For the text-containing cell, return its midpoint in (x, y) coordinate format. 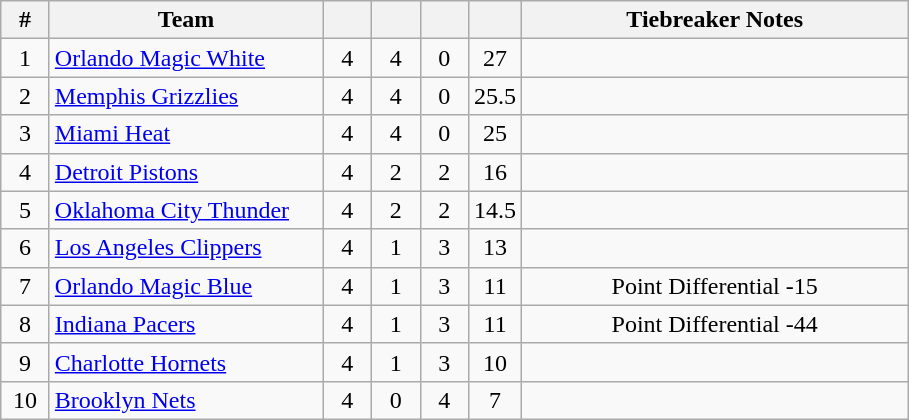
Charlotte Hornets (186, 362)
Detroit Pistons (186, 172)
13 (496, 248)
Miami Heat (186, 134)
9 (26, 362)
Tiebreaker Notes (715, 20)
Orlando Magic Blue (186, 286)
# (26, 20)
Oklahoma City Thunder (186, 210)
Memphis Grizzlies (186, 96)
25.5 (496, 96)
Los Angeles Clippers (186, 248)
6 (26, 248)
Point Differential -15 (715, 286)
27 (496, 58)
14.5 (496, 210)
Team (186, 20)
25 (496, 134)
5 (26, 210)
Orlando Magic White (186, 58)
16 (496, 172)
Brooklyn Nets (186, 400)
Point Differential -44 (715, 324)
8 (26, 324)
Indiana Pacers (186, 324)
